Return the [x, y] coordinate for the center point of the cell that contains the specified text.  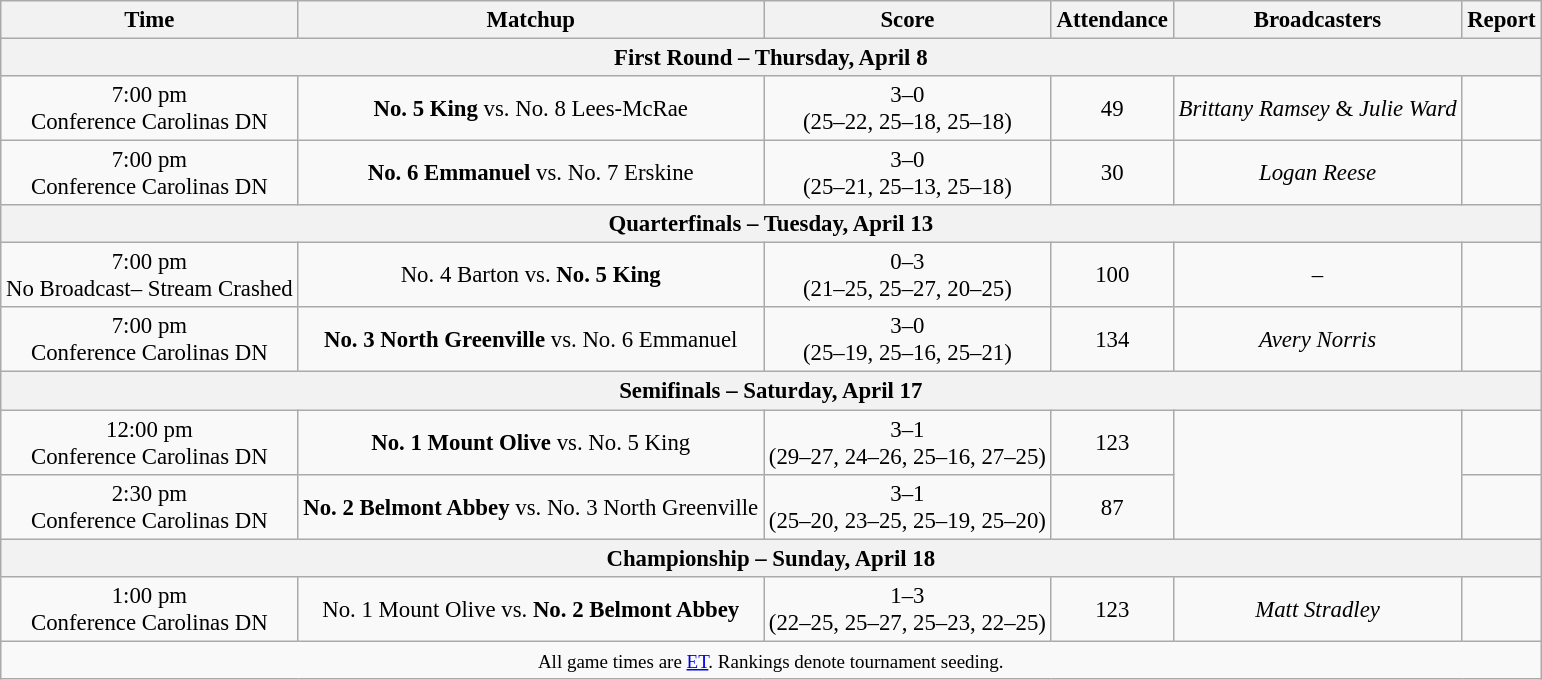
Logan Reese [1318, 174]
Avery Norris [1318, 340]
87 [1112, 506]
Semifinals – Saturday, April 17 [771, 391]
Report [1502, 20]
3–1(29–27, 24–26, 25–16, 27–25) [908, 442]
Score [908, 20]
Broadcasters [1318, 20]
Attendance [1112, 20]
Matchup [531, 20]
First Round – Thursday, April 8 [771, 58]
Time [150, 20]
3–0 (25–22, 25–18, 25–18) [908, 108]
1:00 pmConference Carolinas DN [150, 608]
7:00 pmNo Broadcast– Stream Crashed [150, 276]
49 [1112, 108]
Quarterfinals – Tuesday, April 13 [771, 224]
3–0(25–21, 25–13, 25–18) [908, 174]
3–0(25–19, 25–16, 25–21) [908, 340]
12:00 pmConference Carolinas DN [150, 442]
No. 2 Belmont Abbey vs. No. 3 North Greenville [531, 506]
No. 4 Barton vs. No. 5 King [531, 276]
2:30 pmConference Carolinas DN [150, 506]
No. 1 Mount Olive vs. No. 2 Belmont Abbey [531, 608]
1–3(22–25, 25–27, 25–23, 22–25) [908, 608]
Championship – Sunday, April 18 [771, 558]
All game times are ET. Rankings denote tournament seeding. [771, 660]
134 [1112, 340]
3–1(25–20, 23–25, 25–19, 25–20) [908, 506]
Matt Stradley [1318, 608]
0–3(21–25, 25–27, 20–25) [908, 276]
No. 5 King vs. No. 8 Lees-McRae [531, 108]
– [1318, 276]
Brittany Ramsey & Julie Ward [1318, 108]
No. 6 Emmanuel vs. No. 7 Erskine [531, 174]
30 [1112, 174]
No. 1 Mount Olive vs. No. 5 King [531, 442]
100 [1112, 276]
No. 3 North Greenville vs. No. 6 Emmanuel [531, 340]
